For the text-containing cell, return its midpoint in (X, Y) coordinate format. 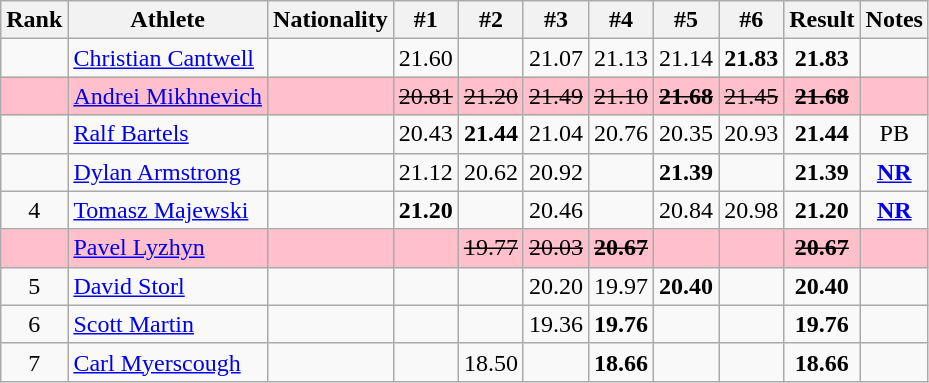
Tomasz Majewski (168, 210)
19.36 (556, 324)
21.07 (556, 58)
7 (34, 362)
21.13 (620, 58)
#1 (426, 20)
Rank (34, 20)
21.49 (556, 96)
Result (822, 20)
Nationality (331, 20)
20.76 (620, 134)
18.50 (490, 362)
20.84 (686, 210)
21.12 (426, 172)
Dylan Armstrong (168, 172)
21.60 (426, 58)
#6 (752, 20)
#5 (686, 20)
20.46 (556, 210)
19.77 (490, 248)
20.03 (556, 248)
20.62 (490, 172)
PB (894, 134)
20.20 (556, 286)
20.43 (426, 134)
Ralf Bartels (168, 134)
#3 (556, 20)
Andrei Mikhnevich (168, 96)
David Storl (168, 286)
Christian Cantwell (168, 58)
21.14 (686, 58)
20.92 (556, 172)
20.93 (752, 134)
Scott Martin (168, 324)
Carl Myerscough (168, 362)
6 (34, 324)
Notes (894, 20)
21.04 (556, 134)
#4 (620, 20)
5 (34, 286)
20.81 (426, 96)
21.10 (620, 96)
20.35 (686, 134)
#2 (490, 20)
Pavel Lyzhyn (168, 248)
4 (34, 210)
20.98 (752, 210)
21.45 (752, 96)
19.97 (620, 286)
Athlete (168, 20)
